From the cell containing the given text, extract its center point as [x, y] coordinate. 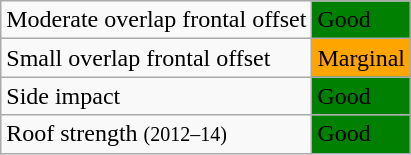
Small overlap frontal offset [156, 58]
Marginal [362, 58]
Moderate overlap frontal offset [156, 20]
Roof strength (2012–14) [156, 134]
Side impact [156, 96]
